Scan for the cell matching the given text and deliver its (x, y) coordinate at center. 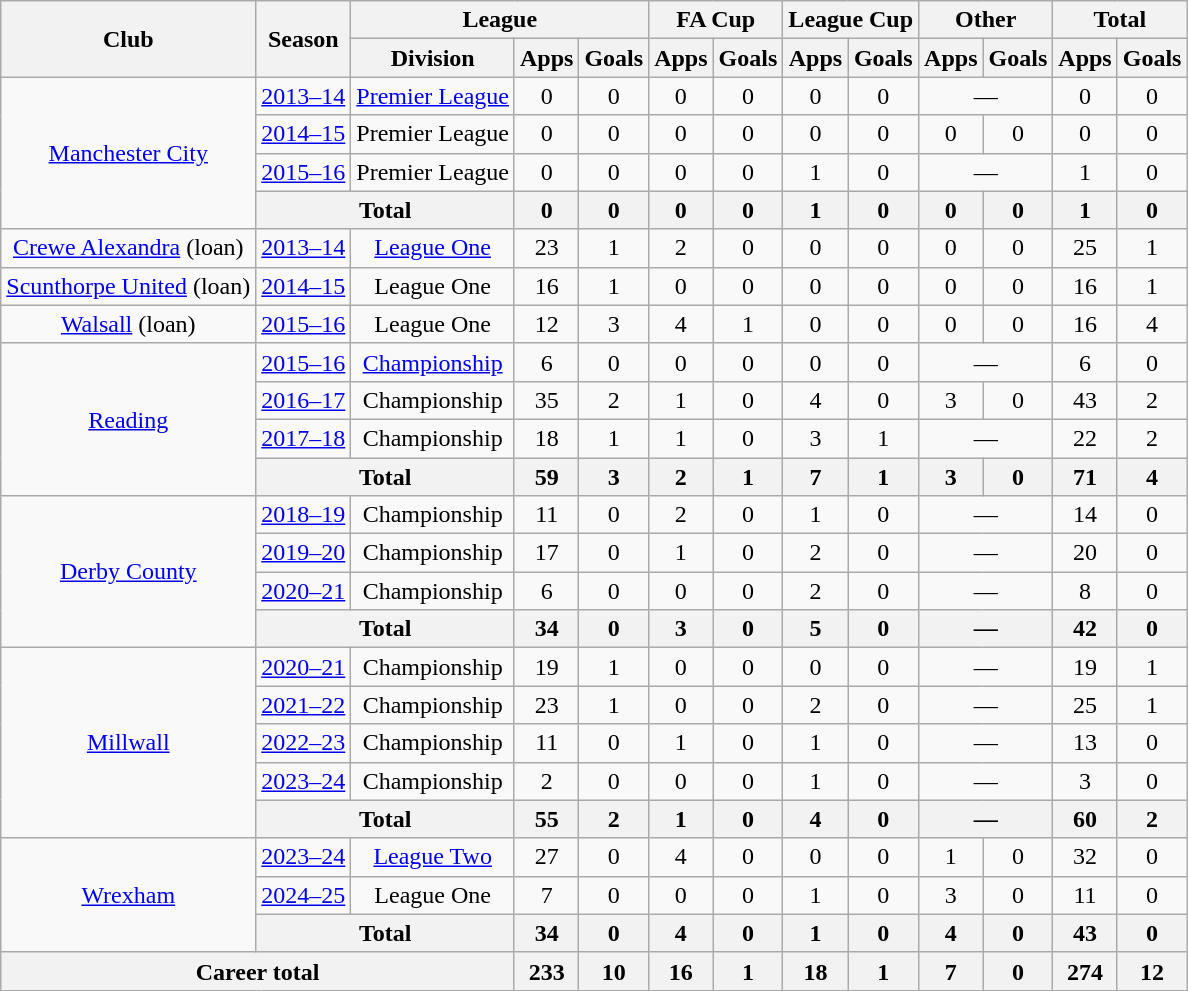
42 (1085, 629)
5 (816, 629)
60 (1085, 819)
233 (546, 971)
20 (1085, 553)
71 (1085, 477)
2019–20 (304, 553)
2021–22 (304, 705)
Club (128, 39)
32 (1085, 857)
35 (546, 400)
2024–25 (304, 895)
13 (1085, 743)
55 (546, 819)
Manchester City (128, 153)
Season (304, 39)
27 (546, 857)
Career total (258, 971)
League Two (433, 857)
22 (1085, 438)
League Cup (851, 20)
2016–17 (304, 400)
2018–19 (304, 515)
274 (1085, 971)
10 (614, 971)
Walsall (loan) (128, 324)
8 (1085, 591)
2022–23 (304, 743)
Derby County (128, 572)
Crewe Alexandra (loan) (128, 248)
Other (986, 20)
Division (433, 58)
59 (546, 477)
Wrexham (128, 895)
2017–18 (304, 438)
14 (1085, 515)
Reading (128, 419)
FA Cup (716, 20)
Millwall (128, 743)
League (500, 20)
17 (546, 553)
Scunthorpe United (loan) (128, 286)
